Locate the cell with the specified text and output its (X, Y) center coordinate. 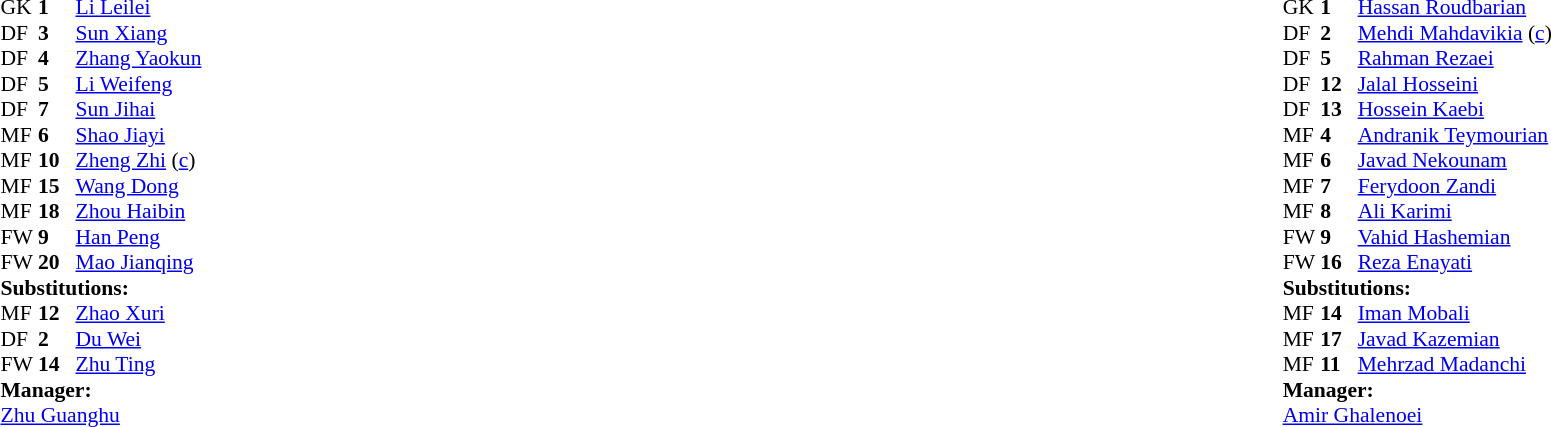
13 (1339, 109)
Sun Jihai (139, 109)
Du Wei (139, 339)
16 (1339, 263)
Mao Jianqing (139, 263)
Sun Xiang (139, 33)
Zhou Haibin (139, 211)
8 (1339, 211)
Zhang Yaokun (139, 59)
11 (1339, 365)
Shao Jiayi (139, 135)
10 (57, 161)
20 (57, 263)
Li Weifeng (139, 84)
Zhao Xuri (139, 313)
Han Peng (139, 237)
Wang Dong (139, 186)
3 (57, 33)
17 (1339, 339)
18 (57, 211)
15 (57, 186)
Substitutions: (100, 288)
Zheng Zhi (c) (139, 161)
Manager: (100, 390)
Zhu Ting (139, 365)
